Find where the given text appears and provide that cell's center as [x, y] coordinate. 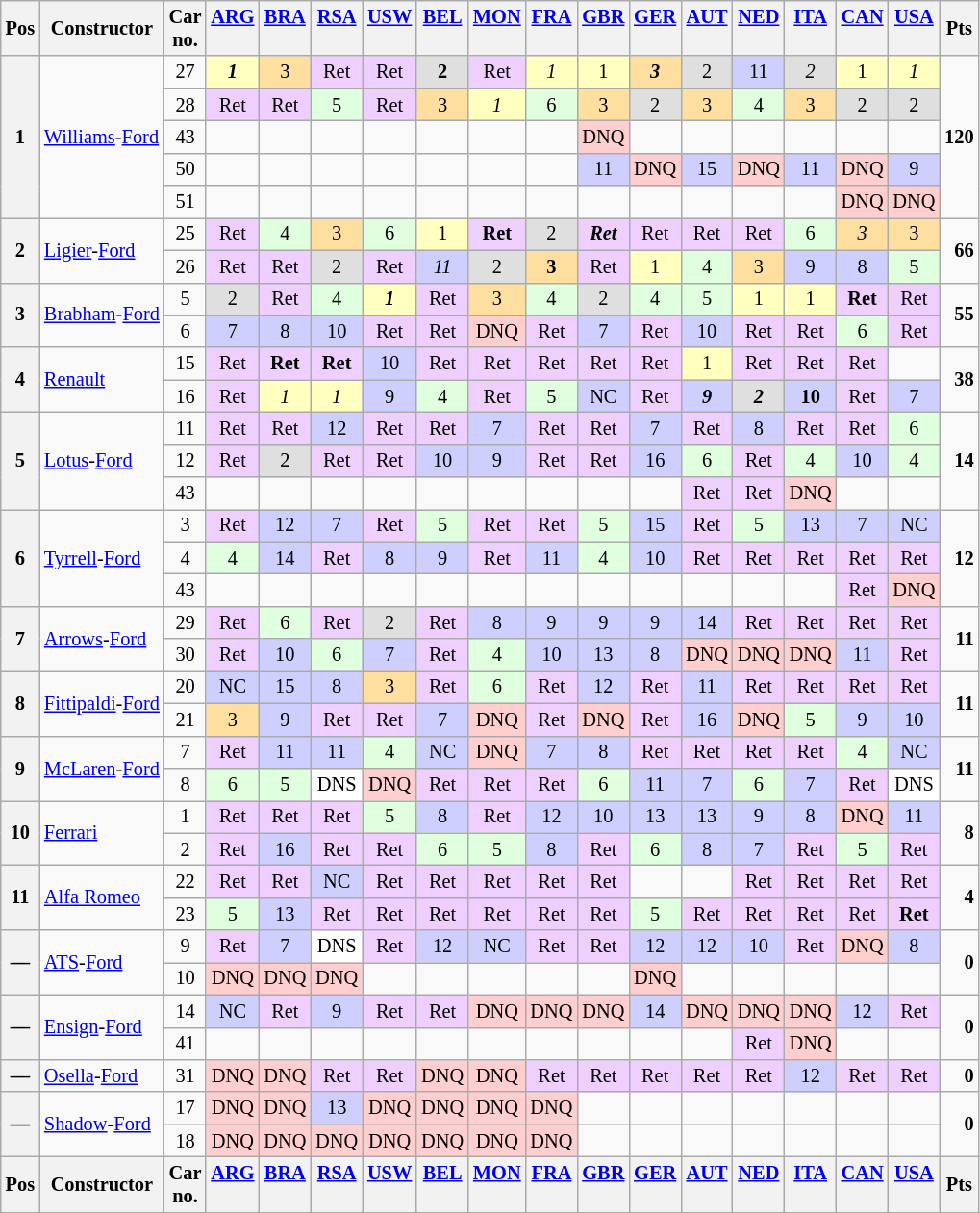
Lotus-Ford [102, 460]
23 [186, 914]
22 [186, 881]
120 [959, 137]
29 [186, 622]
ATS-Ford [102, 962]
Alfa Romeo [102, 897]
20 [186, 687]
17 [186, 1108]
50 [186, 169]
55 [959, 316]
Shadow-Ford [102, 1124]
Arrows-Ford [102, 639]
27 [186, 72]
51 [186, 202]
Tyrrell-Ford [102, 558]
18 [186, 1141]
38 [959, 379]
Ligier-Ford [102, 250]
Williams-Ford [102, 137]
26 [186, 266]
Ferrari [102, 833]
28 [186, 105]
31 [186, 1075]
41 [186, 1044]
Fittipaldi-Ford [102, 702]
Ensign-Ford [102, 1027]
Renault [102, 379]
21 [186, 720]
McLaren-Ford [102, 768]
25 [186, 234]
30 [186, 655]
66 [959, 250]
Osella-Ford [102, 1075]
Brabham-Ford [102, 316]
